Detect which cell encompasses the target text, then output its [x, y] center coordinate. 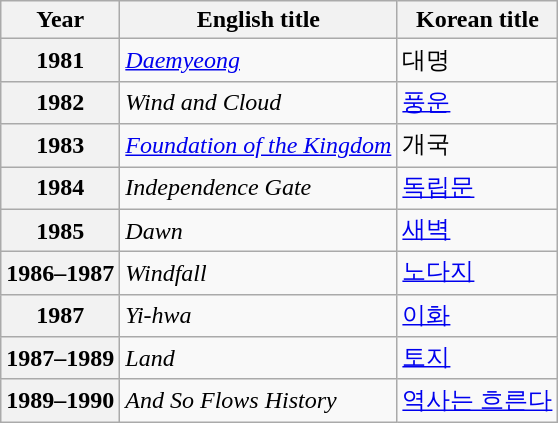
1985 [60, 230]
토지 [478, 358]
독립문 [478, 188]
Yi-hwa [258, 316]
1982 [60, 102]
Independence Gate [258, 188]
1986–1987 [60, 274]
대명 [478, 60]
English title [258, 20]
개국 [478, 146]
새벽 [478, 230]
1987 [60, 316]
Land [258, 358]
Windfall [258, 274]
Dawn [258, 230]
Year [60, 20]
이화 [478, 316]
1984 [60, 188]
1989–1990 [60, 400]
Daemyeong [258, 60]
Korean title [478, 20]
역사는 흐른다 [478, 400]
1987–1989 [60, 358]
Wind and Cloud [258, 102]
노다지 [478, 274]
1981 [60, 60]
풍운 [478, 102]
And So Flows History [258, 400]
Foundation of the Kingdom [258, 146]
1983 [60, 146]
